Identify which cell holds the provided text, then report its (x, y) central coordinate. 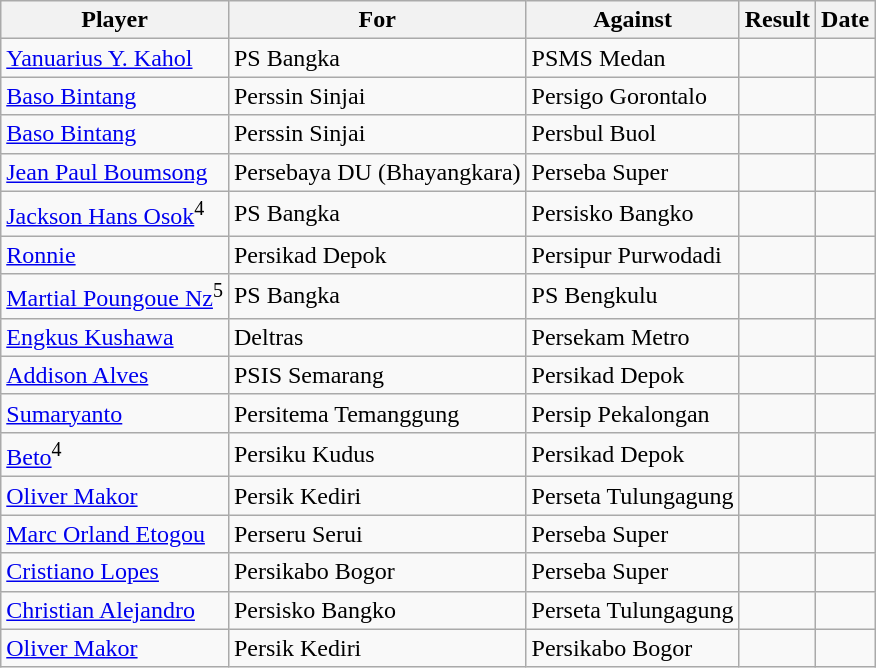
Beto4 (115, 454)
PSIS Semarang (377, 375)
Martial Poungoue Nz5 (115, 296)
Result (777, 20)
Deltras (377, 337)
Perseru Serui (377, 534)
Against (632, 20)
Yanuarius Y. Kahol (115, 58)
Engkus Kushawa (115, 337)
Date (846, 20)
Persip Pekalongan (632, 413)
Marc Orland Etogou (115, 534)
PS Bengkulu (632, 296)
Addison Alves (115, 375)
Persiku Kudus (377, 454)
Cristiano Lopes (115, 572)
Persbul Buol (632, 134)
Ronnie (115, 255)
PSMS Medan (632, 58)
Christian Alejandro (115, 610)
Persipur Purwodadi (632, 255)
Persebaya DU (Bhayangkara) (377, 172)
Persekam Metro (632, 337)
Player (115, 20)
Jean Paul Boumsong (115, 172)
Sumaryanto (115, 413)
Persitema Temanggung (377, 413)
Persigo Gorontalo (632, 96)
Jackson Hans Osok4 (115, 214)
For (377, 20)
